Provide the (X, Y) coordinate of the cell's center where the given text is located.  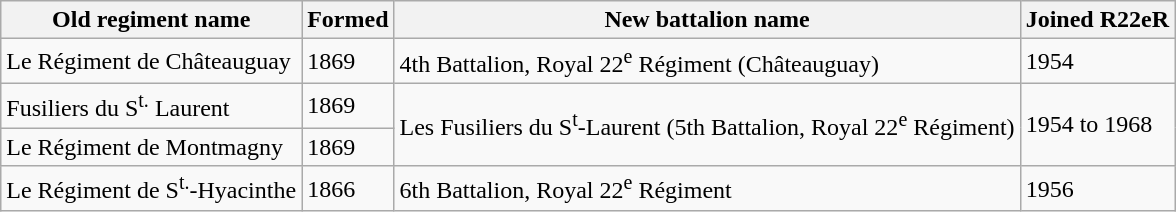
1956 (1097, 188)
1954 (1097, 62)
6th Battalion, Royal 22e Régiment (707, 188)
Le Régiment de St.-Hyacinthe (152, 188)
Joined R22eR (1097, 20)
Old regiment name (152, 20)
Le Régiment de Montmagny (152, 147)
1954 to 1968 (1097, 124)
Les Fusiliers du St-Laurent (5th Battalion, Royal 22e Régiment) (707, 124)
Le Régiment de Châteauguay (152, 62)
1866 (348, 188)
Fusiliers du St. Laurent (152, 106)
New battalion name (707, 20)
4th Battalion, Royal 22e Régiment (Châteauguay) (707, 62)
Formed (348, 20)
